Capture the cell that displays the provided text and extract its [X, Y] central coordinate. 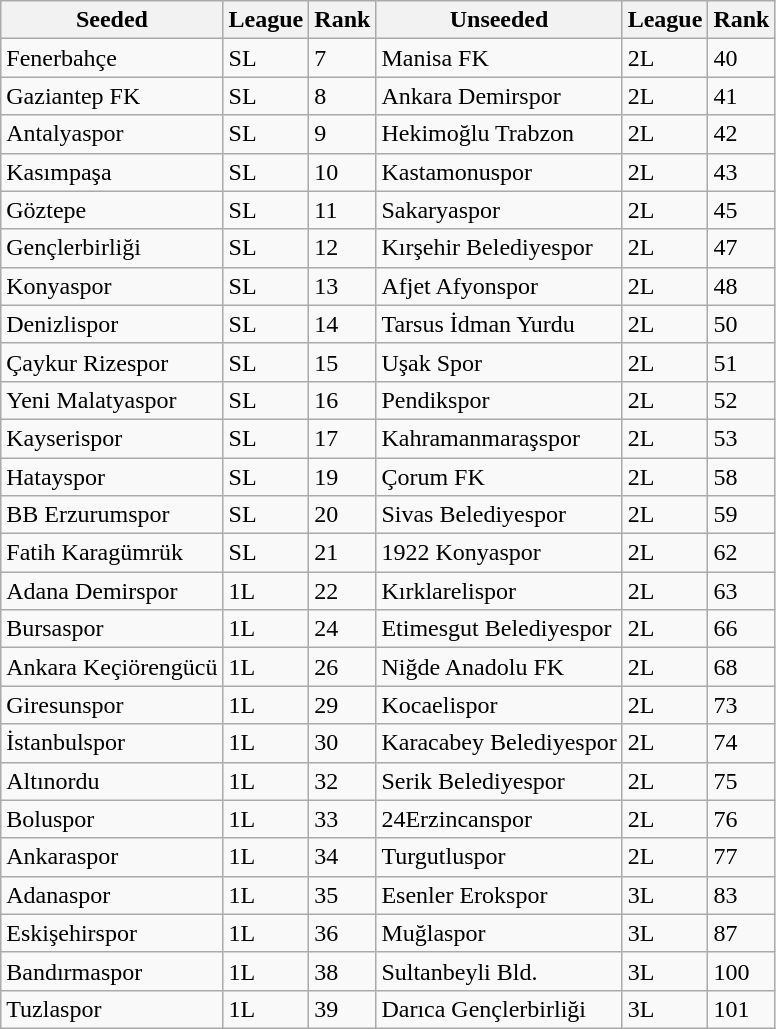
75 [742, 781]
Eskişehirspor [112, 933]
19 [342, 477]
Denizlispor [112, 324]
83 [742, 895]
29 [342, 705]
51 [742, 362]
Darıca Gençlerbirliği [499, 1009]
33 [342, 819]
14 [342, 324]
13 [342, 286]
68 [742, 667]
24 [342, 629]
24Erzincanspor [499, 819]
12 [342, 248]
Tarsus İdman Yurdu [499, 324]
Çaykur Rizespor [112, 362]
Çorum FK [499, 477]
Göztepe [112, 210]
Antalyaspor [112, 134]
52 [742, 400]
Kasımpaşa [112, 172]
Niğde Anadolu FK [499, 667]
Sivas Belediyespor [499, 515]
Pendikspor [499, 400]
73 [742, 705]
50 [742, 324]
Gaziantep FK [112, 96]
Adanaspor [112, 895]
45 [742, 210]
74 [742, 743]
Serik Belediyespor [499, 781]
Kahramanmaraşspor [499, 438]
Gençlerbirliği [112, 248]
8 [342, 96]
Boluspor [112, 819]
11 [342, 210]
Hekimoğlu Trabzon [499, 134]
Ankaraspor [112, 857]
42 [742, 134]
87 [742, 933]
Unseeded [499, 20]
Sakaryaspor [499, 210]
53 [742, 438]
Bursaspor [112, 629]
BB Erzurumspor [112, 515]
Manisa FK [499, 58]
43 [742, 172]
48 [742, 286]
32 [342, 781]
Bandırmaspor [112, 971]
36 [342, 933]
Kayserispor [112, 438]
101 [742, 1009]
Giresunspor [112, 705]
Fatih Karagümrük [112, 553]
66 [742, 629]
Uşak Spor [499, 362]
21 [342, 553]
Sultanbeyli Bld. [499, 971]
40 [742, 58]
Etimesgut Belediyespor [499, 629]
62 [742, 553]
17 [342, 438]
63 [742, 591]
Hatayspor [112, 477]
Altınordu [112, 781]
100 [742, 971]
20 [342, 515]
30 [342, 743]
Turgutluspor [499, 857]
Adana Demirspor [112, 591]
76 [742, 819]
9 [342, 134]
Kocaelispor [499, 705]
7 [342, 58]
26 [342, 667]
Fenerbahçe [112, 58]
1922 Konyaspor [499, 553]
41 [742, 96]
Yeni Malatyaspor [112, 400]
Kastamonuspor [499, 172]
35 [342, 895]
22 [342, 591]
Kırşehir Belediyespor [499, 248]
38 [342, 971]
39 [342, 1009]
16 [342, 400]
Muğlaspor [499, 933]
Esenler Erokspor [499, 895]
10 [342, 172]
Tuzlaspor [112, 1009]
Afjet Afyonspor [499, 286]
77 [742, 857]
34 [342, 857]
Ankara Demirspor [499, 96]
Karacabey Belediyespor [499, 743]
47 [742, 248]
59 [742, 515]
Seeded [112, 20]
Kırklarelispor [499, 591]
58 [742, 477]
İstanbulspor [112, 743]
Ankara Keçiörengücü [112, 667]
15 [342, 362]
Konyaspor [112, 286]
